Locate the cell with the specified text and output its [X, Y] center coordinate. 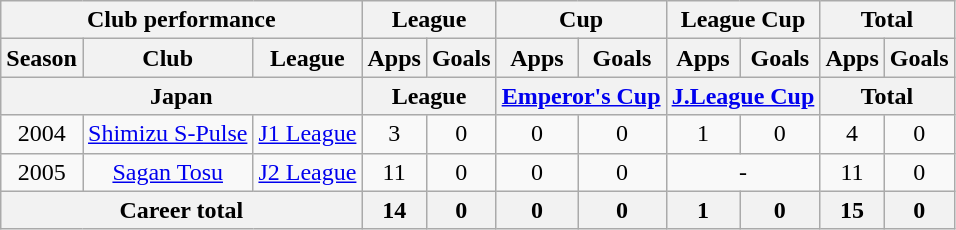
Sagan Tosu [167, 172]
Career total [182, 210]
2005 [42, 172]
Japan [182, 96]
Club performance [182, 20]
Emperor's Cup [581, 96]
Cup [581, 20]
J2 League [308, 172]
J.League Cup [743, 96]
15 [852, 210]
4 [852, 134]
J1 League [308, 134]
League Cup [743, 20]
3 [394, 134]
- [743, 172]
Season [42, 58]
Shimizu S-Pulse [167, 134]
14 [394, 210]
2004 [42, 134]
Club [167, 58]
